Capture the cell that displays the provided text and extract its (X, Y) central coordinate. 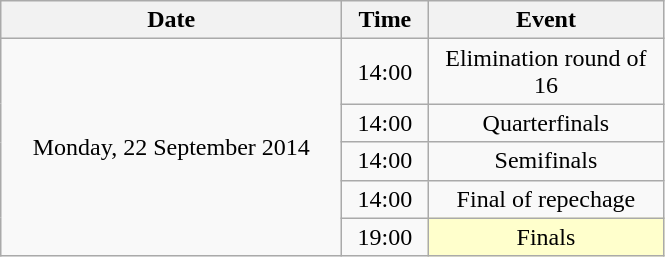
19:00 (385, 237)
Finals (546, 237)
Time (385, 20)
Semifinals (546, 161)
Elimination round of 16 (546, 72)
Event (546, 20)
Monday, 22 September 2014 (172, 148)
Date (172, 20)
Quarterfinals (546, 123)
Final of repechage (546, 199)
